From the cell containing the given text, extract its center point as (X, Y) coordinate. 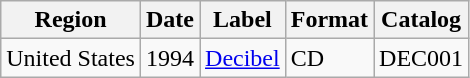
Format (329, 20)
1994 (170, 58)
DEC001 (422, 58)
Label (243, 20)
United States (71, 58)
Region (71, 20)
CD (329, 58)
Date (170, 20)
Catalog (422, 20)
Decibel (243, 58)
